From the cell containing the given text, extract its center point as [X, Y] coordinate. 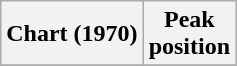
Chart (1970) [72, 34]
Peakposition [189, 34]
